Locate the cell with the specified text and output its (X, Y) center coordinate. 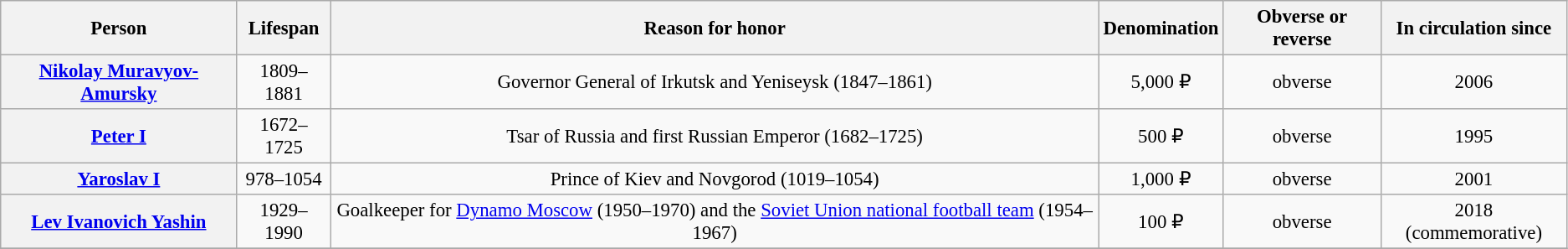
In circulation since (1473, 29)
2018 (commemorative) (1473, 221)
1929–1990 (284, 221)
2001 (1473, 179)
1995 (1473, 136)
1672–1725 (284, 136)
Obverse or reverse (1302, 29)
100 ₽ (1161, 221)
5,000 ₽ (1161, 82)
Governor General of Irkutsk and Yeniseysk (1847–1861) (715, 82)
Yaroslav I (119, 179)
Denomination (1161, 29)
1809–1881 (284, 82)
Lev Ivanovich Yashin (119, 221)
Lifespan (284, 29)
1,000 ₽ (1161, 179)
500 ₽ (1161, 136)
Nikolay Muravyov-Amursky (119, 82)
Peter I (119, 136)
Goalkeeper for Dynamo Moscow (1950–1970) and the Soviet Union national football team (1954–1967) (715, 221)
Tsar of Russia and first Russian Emperor (1682–1725) (715, 136)
Person (119, 29)
Prince of Kiev and Novgorod (1019–1054) (715, 179)
2006 (1473, 82)
Reason for honor (715, 29)
978–1054 (284, 179)
